Extract the [X, Y] coordinate from the center of the cell holding the provided text.  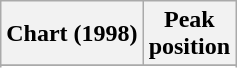
Chart (1998) [72, 34]
Peakposition [189, 34]
